Locate the cell with the specified text and output its [X, Y] center coordinate. 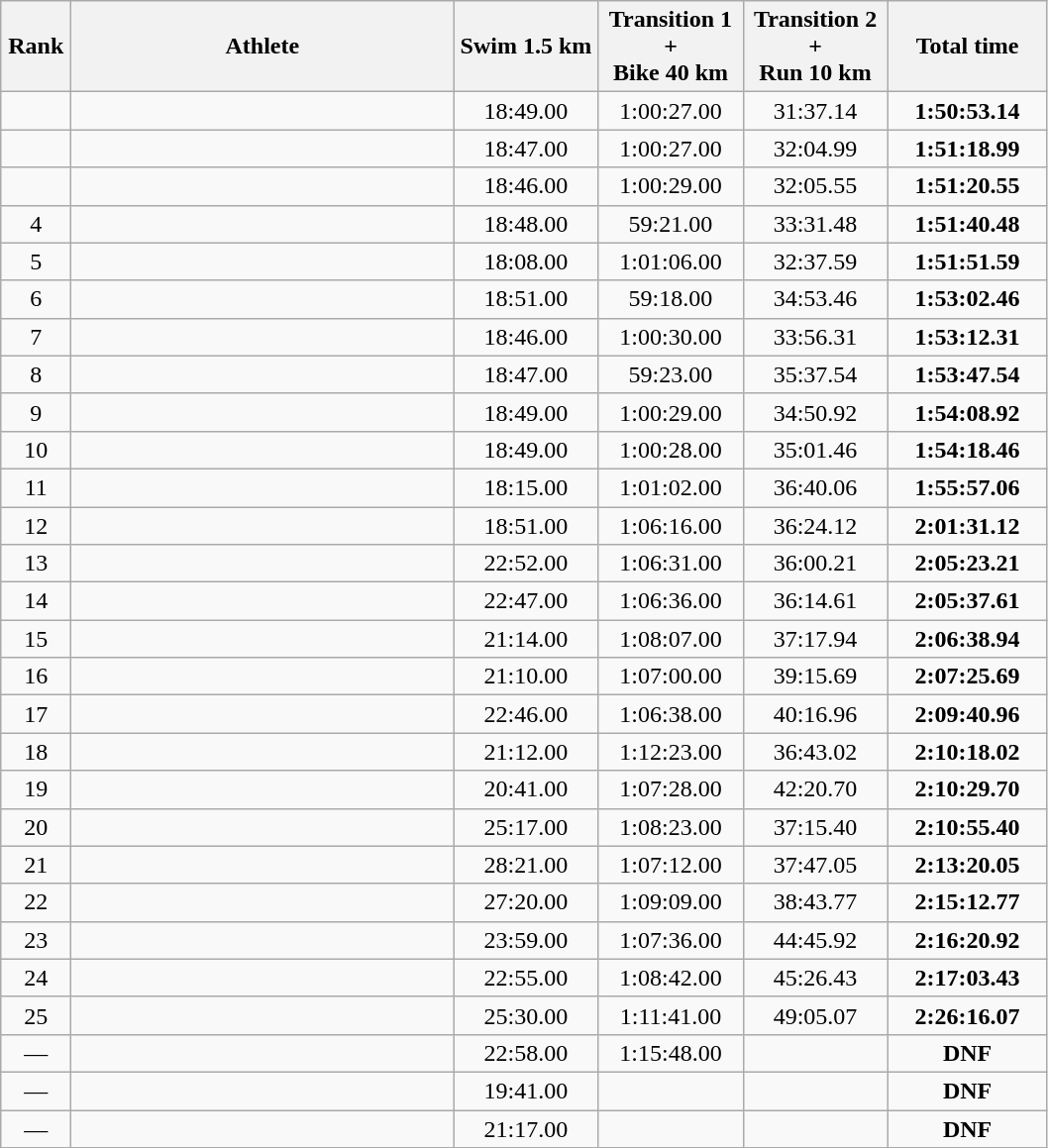
1:53:47.54 [967, 374]
21:17.00 [526, 1128]
20:41.00 [526, 789]
28:21.00 [526, 865]
32:04.99 [815, 149]
1:01:02.00 [671, 487]
32:37.59 [815, 261]
Swim 1.5 km [526, 47]
11 [36, 487]
21:14.00 [526, 639]
2:09:40.96 [967, 714]
23:59.00 [526, 940]
21:12.00 [526, 752]
22 [36, 902]
37:17.94 [815, 639]
2:15:12.77 [967, 902]
27:20.00 [526, 902]
22:46.00 [526, 714]
Total time [967, 47]
25:30.00 [526, 1015]
8 [36, 374]
20 [36, 827]
1:51:40.48 [967, 224]
36:14.61 [815, 601]
1:54:18.46 [967, 450]
37:15.40 [815, 827]
37:47.05 [815, 865]
33:31.48 [815, 224]
36:24.12 [815, 526]
2:17:03.43 [967, 978]
35:01.46 [815, 450]
1:00:28.00 [671, 450]
1:15:48.00 [671, 1053]
6 [36, 299]
1:55:57.06 [967, 487]
25 [36, 1015]
2:10:29.70 [967, 789]
1:51:51.59 [967, 261]
1:54:08.92 [967, 412]
22:52.00 [526, 564]
12 [36, 526]
24 [36, 978]
Transition 2 +Run 10 km [815, 47]
2:05:23.21 [967, 564]
5 [36, 261]
10 [36, 450]
Rank [36, 47]
36:40.06 [815, 487]
36:43.02 [815, 752]
1:12:23.00 [671, 752]
13 [36, 564]
23 [36, 940]
2:07:25.69 [967, 677]
38:43.77 [815, 902]
18:15.00 [526, 487]
1:08:23.00 [671, 827]
35:37.54 [815, 374]
21 [36, 865]
19:41.00 [526, 1091]
16 [36, 677]
36:00.21 [815, 564]
25:17.00 [526, 827]
Transition 1 +Bike 40 km [671, 47]
1:53:12.31 [967, 337]
1:51:18.99 [967, 149]
34:53.46 [815, 299]
34:50.92 [815, 412]
1:01:06.00 [671, 261]
2:05:37.61 [967, 601]
2:01:31.12 [967, 526]
40:16.96 [815, 714]
9 [36, 412]
2:26:16.07 [967, 1015]
22:47.00 [526, 601]
14 [36, 601]
39:15.69 [815, 677]
21:10.00 [526, 677]
2:10:55.40 [967, 827]
2:13:20.05 [967, 865]
18 [36, 752]
22:58.00 [526, 1053]
7 [36, 337]
59:18.00 [671, 299]
18:48.00 [526, 224]
17 [36, 714]
1:06:38.00 [671, 714]
1:11:41.00 [671, 1015]
1:50:53.14 [967, 111]
19 [36, 789]
1:06:16.00 [671, 526]
1:00:30.00 [671, 337]
31:37.14 [815, 111]
2:06:38.94 [967, 639]
59:23.00 [671, 374]
1:51:20.55 [967, 186]
1:09:09.00 [671, 902]
32:05.55 [815, 186]
2:16:20.92 [967, 940]
1:07:36.00 [671, 940]
Athlete [262, 47]
1:07:28.00 [671, 789]
18:08.00 [526, 261]
59:21.00 [671, 224]
33:56.31 [815, 337]
4 [36, 224]
49:05.07 [815, 1015]
1:06:36.00 [671, 601]
22:55.00 [526, 978]
1:07:00.00 [671, 677]
45:26.43 [815, 978]
2:10:18.02 [967, 752]
1:06:31.00 [671, 564]
1:53:02.46 [967, 299]
15 [36, 639]
1:07:12.00 [671, 865]
44:45.92 [815, 940]
1:08:42.00 [671, 978]
1:08:07.00 [671, 639]
42:20.70 [815, 789]
